Detect which cell encompasses the target text, then output its (X, Y) center coordinate. 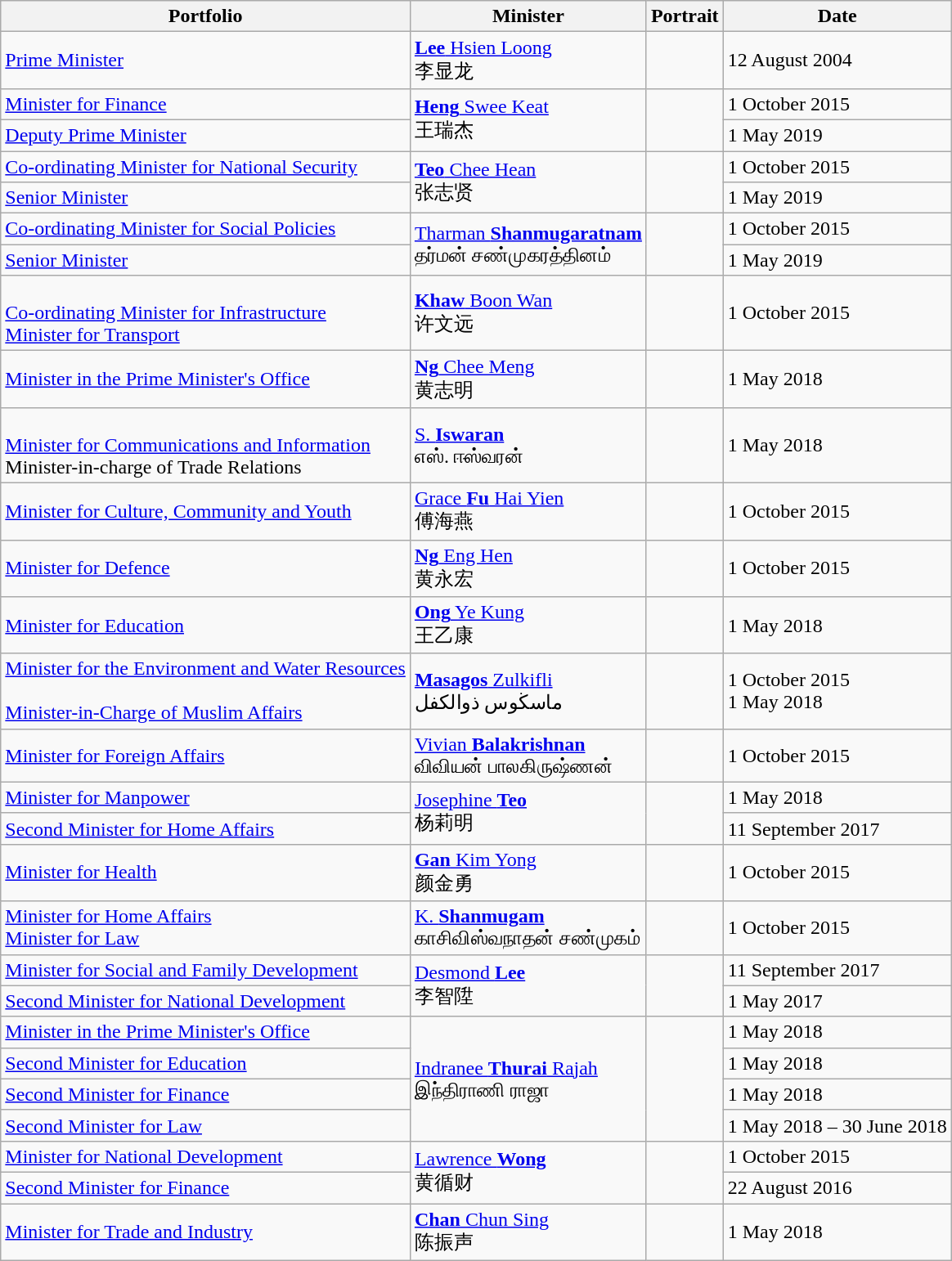
Second Minister for Law (206, 1125)
Vivian Balakrishnanவிவியன் பாலகிருஷ்ணன் (528, 756)
Minister for Social and Family Development (206, 970)
Second Minister for Home Affairs (206, 828)
Minister for Culture, Community and Youth (206, 511)
Chan Chun Sing 陈振声 (528, 1232)
Ng Chee Meng 黄志明 (528, 379)
Masagos Zulkifli ماسڬوس ذوالكفل (528, 691)
Minister for Home AffairsMinister for Law (206, 927)
Minister for National Development (206, 1156)
Minister for Education (206, 626)
Portrait (685, 16)
Minister for Health (206, 873)
Ong Ye Kung 王乙康 (528, 626)
1 May 2017 (837, 1001)
S. Iswaranஎஸ். ஈஸ்வரன் (528, 445)
Second Minister for National Development (206, 1001)
Josephine Teo杨莉明 (528, 813)
1 October 20151 May 2018 (837, 691)
Minister for Trade and Industry (206, 1232)
Minister (528, 16)
12 August 2004 (837, 61)
Portfolio (206, 16)
Khaw Boon Wan 许文远 (528, 313)
Co-ordinating Minister for Social Policies (206, 229)
Grace Fu Hai Yien傅海燕 (528, 511)
Minister for Foreign Affairs (206, 756)
Ng Eng Hen 黄永宏 (528, 568)
Date (837, 16)
Prime Minister (206, 61)
Minister for Manpower (206, 797)
Lawrence Wong黄循财 (528, 1172)
Desmond Lee 李智陞 (528, 985)
Co-ordinating Minister for Infrastructure Minister for Transport (206, 313)
Teo Chee Hean 张志贤 (528, 182)
1 May 2018 – 30 June 2018 (837, 1125)
Minister for Finance (206, 104)
22 August 2016 (837, 1187)
Indranee Thurai Rajahஇந்திராணி ராஜா (528, 1079)
K. Shanmugamகாசிவிஸ்வநாதன் சண்முகம் (528, 927)
Heng Swee Keat 王瑞杰 (528, 119)
Tharman Shanmugaratnam தர்மன் சண்முகரத்தினம் (528, 245)
Co-ordinating Minister for National Security (206, 166)
Minister for Defence (206, 568)
Lee Hsien Loong 李显龙 (528, 61)
Deputy Prime Minister (206, 135)
Gan Kim Yong 颜金勇 (528, 873)
Minister for the Environment and Water ResourcesMinister-in-Charge of Muslim Affairs (206, 691)
Minister for Communications and InformationMinister-in-charge of Trade Relations (206, 445)
Second Minister for Education (206, 1063)
